Determine the [X, Y] coordinate at the center of the cell enclosing the given text.  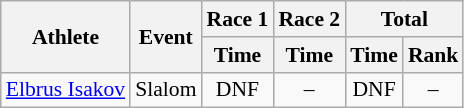
Rank [434, 55]
Elbrus Isakov [66, 90]
Slalom [166, 90]
Race 1 [237, 19]
Race 2 [309, 19]
Total [404, 19]
Athlete [66, 36]
Event [166, 36]
